Detect which cell encompasses the target text, then output its [x, y] center coordinate. 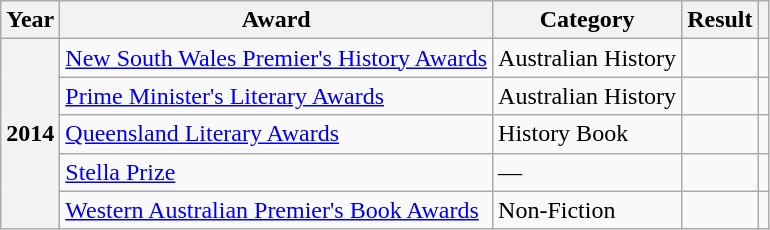
New South Wales Premier's History Awards [276, 58]
2014 [30, 134]
Category [588, 20]
— [588, 172]
Year [30, 20]
Prime Minister's Literary Awards [276, 96]
History Book [588, 134]
Stella Prize [276, 172]
Result [720, 20]
Award [276, 20]
Western Australian Premier's Book Awards [276, 210]
Non-Fiction [588, 210]
Queensland Literary Awards [276, 134]
